Extract the (x, y) coordinate from the center of the cell holding the provided text.  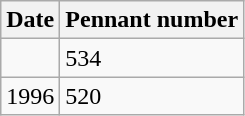
Date (30, 20)
1996 (30, 96)
Pennant number (152, 20)
520 (152, 96)
534 (152, 58)
